Scan for the cell matching the given text and deliver its [x, y] coordinate at center. 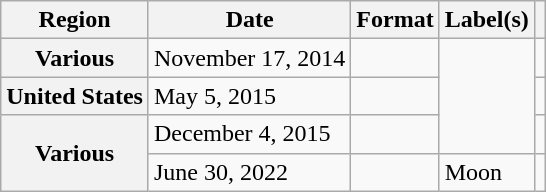
Format [395, 20]
United States [75, 96]
Moon [486, 172]
Region [75, 20]
Label(s) [486, 20]
December 4, 2015 [249, 134]
November 17, 2014 [249, 58]
Date [249, 20]
May 5, 2015 [249, 96]
June 30, 2022 [249, 172]
